For the text-containing cell, return its midpoint in [X, Y] coordinate format. 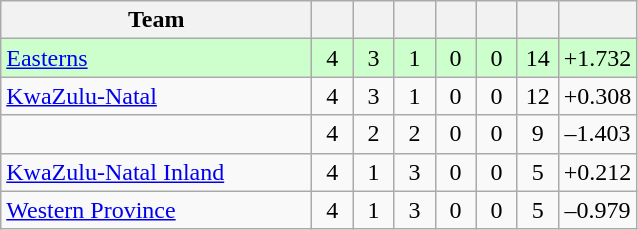
Easterns [156, 58]
–1.403 [598, 134]
KwaZulu-Natal Inland [156, 172]
+0.212 [598, 172]
12 [538, 96]
KwaZulu-Natal [156, 96]
–0.979 [598, 210]
9 [538, 134]
+0.308 [598, 96]
+1.732 [598, 58]
Western Province [156, 210]
Team [156, 20]
14 [538, 58]
